Scan for the cell matching the given text and deliver its [X, Y] coordinate at center. 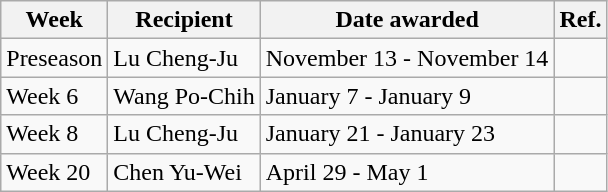
Date awarded [407, 20]
Wang Po-Chih [184, 96]
April 29 - May 1 [407, 172]
Week 8 [54, 134]
January 21 - January 23 [407, 134]
Week [54, 20]
November 13 - November 14 [407, 58]
Chen Yu-Wei [184, 172]
Week 6 [54, 96]
Ref. [580, 20]
Recipient [184, 20]
January 7 - January 9 [407, 96]
Preseason [54, 58]
Week 20 [54, 172]
